Identify which cell holds the provided text, then report its (X, Y) central coordinate. 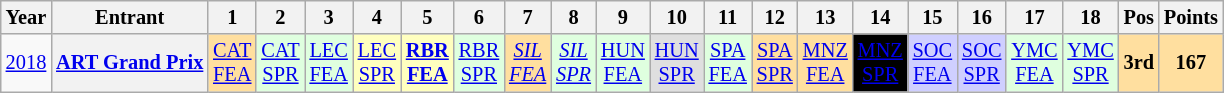
1 (232, 17)
YMCFEA (1034, 63)
8 (574, 17)
LECSPR (377, 63)
13 (826, 17)
ART Grand Prix (130, 63)
RBRFEA (428, 63)
CATSPR (280, 63)
6 (479, 17)
Entrant (130, 17)
14 (880, 17)
16 (982, 17)
MNZSPR (880, 63)
17 (1034, 17)
3rd (1139, 63)
MNZFEA (826, 63)
SPASPR (775, 63)
SOCSPR (982, 63)
SILSPR (574, 63)
18 (1090, 17)
5 (428, 17)
11 (728, 17)
SOCFEA (932, 63)
Year (26, 17)
4 (377, 17)
HUNFEA (623, 63)
12 (775, 17)
15 (932, 17)
SPAFEA (728, 63)
CATFEA (232, 63)
Pos (1139, 17)
RBRSPR (479, 63)
HUNSPR (677, 63)
LECFEA (329, 63)
9 (623, 17)
Points (1191, 17)
10 (677, 17)
7 (528, 17)
2 (280, 17)
SILFEA (528, 63)
2018 (26, 63)
167 (1191, 63)
3 (329, 17)
YMCSPR (1090, 63)
